For the text-containing cell, return its midpoint in [x, y] coordinate format. 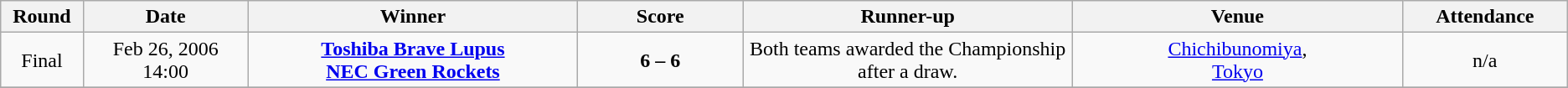
Feb 26, 2006 14:00 [166, 60]
Runner-up [908, 17]
6 – 6 [660, 60]
Chichibunomiya,Tokyo [1238, 60]
Toshiba Brave LupusNEC Green Rockets [413, 60]
Venue [1238, 17]
Attendance [1484, 17]
Round [42, 17]
Score [660, 17]
Date [166, 17]
Winner [413, 17]
Final [42, 60]
Both teams awarded the Championship after a draw. [908, 60]
n/a [1484, 60]
